Detect which cell encompasses the target text, then output its (X, Y) center coordinate. 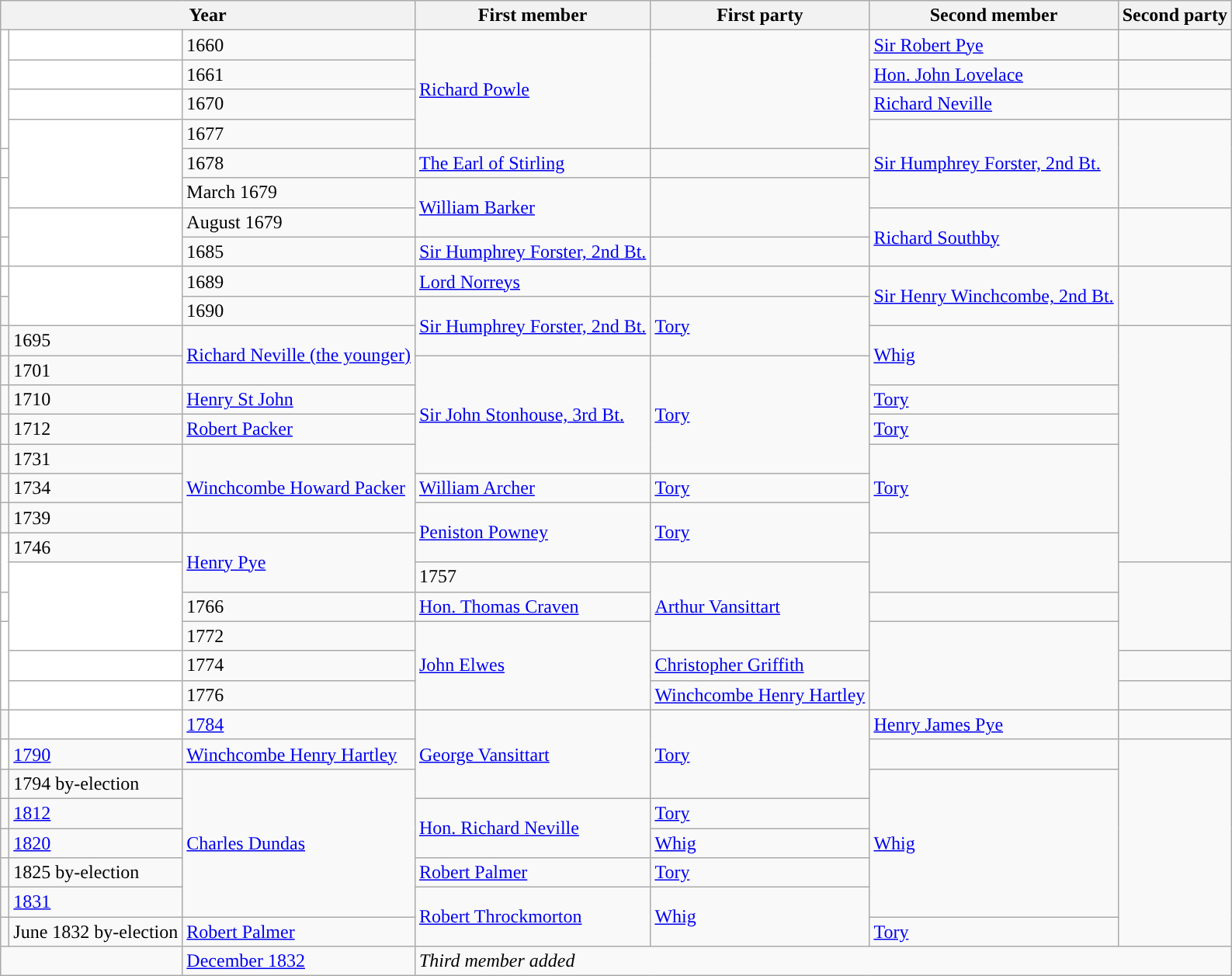
1812 (96, 813)
Richard Powle (533, 89)
June 1832 by-election (96, 932)
Third member added (823, 961)
1677 (299, 134)
Charles Dundas (299, 842)
Second party (1175, 16)
1685 (299, 252)
William Archer (533, 488)
1774 (299, 665)
1757 (533, 577)
1820 (96, 842)
First party (760, 16)
1825 by-election (96, 873)
William Barker (533, 207)
Winchcombe Howard Packer (299, 488)
Hon. John Lovelace (994, 75)
Robert Packer (299, 429)
1734 (96, 488)
December 1832 (299, 961)
Richard Southby (994, 237)
1794 by-election (96, 783)
Henry James Pye (994, 724)
George Vansittart (533, 754)
1784 (299, 724)
1776 (299, 695)
1772 (299, 636)
The Earl of Stirling (533, 163)
1661 (299, 75)
1790 (96, 754)
March 1679 (299, 193)
1678 (299, 163)
Year (208, 16)
John Elwes (533, 665)
Richard Neville (994, 104)
Richard Neville (the younger) (299, 355)
1710 (96, 400)
1670 (299, 104)
Sir John Stonhouse, 3rd Bt. (533, 415)
Hon. Thomas Craven (533, 606)
Sir Henry Winchcombe, 2nd Bt. (994, 296)
August 1679 (299, 222)
Lord Norreys (533, 281)
1660 (299, 45)
1690 (299, 311)
1831 (96, 902)
Peniston Powney (533, 533)
Sir Robert Pye (994, 45)
1739 (96, 518)
Arthur Vansittart (760, 606)
1695 (96, 340)
Hon. Richard Neville (533, 828)
1712 (96, 429)
1746 (96, 547)
Henry St John (299, 400)
1689 (299, 281)
1731 (96, 459)
Second member (994, 16)
Henry Pye (299, 562)
1766 (299, 606)
Robert Throckmorton (533, 917)
1701 (96, 370)
Christopher Griffith (760, 665)
First member (533, 16)
